Provide the [x, y] coordinate of the cell's center where the given text is located.  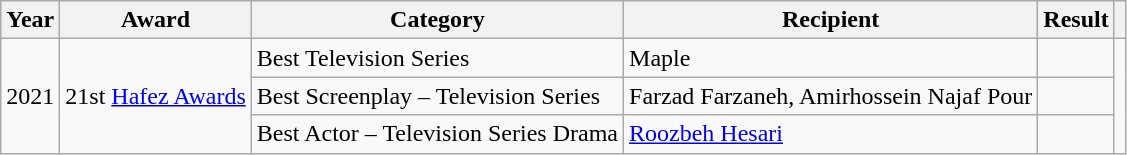
Recipient [831, 20]
Category [437, 20]
Award [156, 20]
Result [1076, 20]
Best Actor – Television Series Drama [437, 134]
2021 [30, 96]
Year [30, 20]
Best Television Series [437, 58]
Roozbeh Hesari [831, 134]
21st Hafez Awards [156, 96]
Farzad Farzaneh, Amirhossein Najaf Pour [831, 96]
Maple [831, 58]
Best Screenplay – Television Series [437, 96]
